Scan for the cell matching the given text and deliver its [X, Y] coordinate at center. 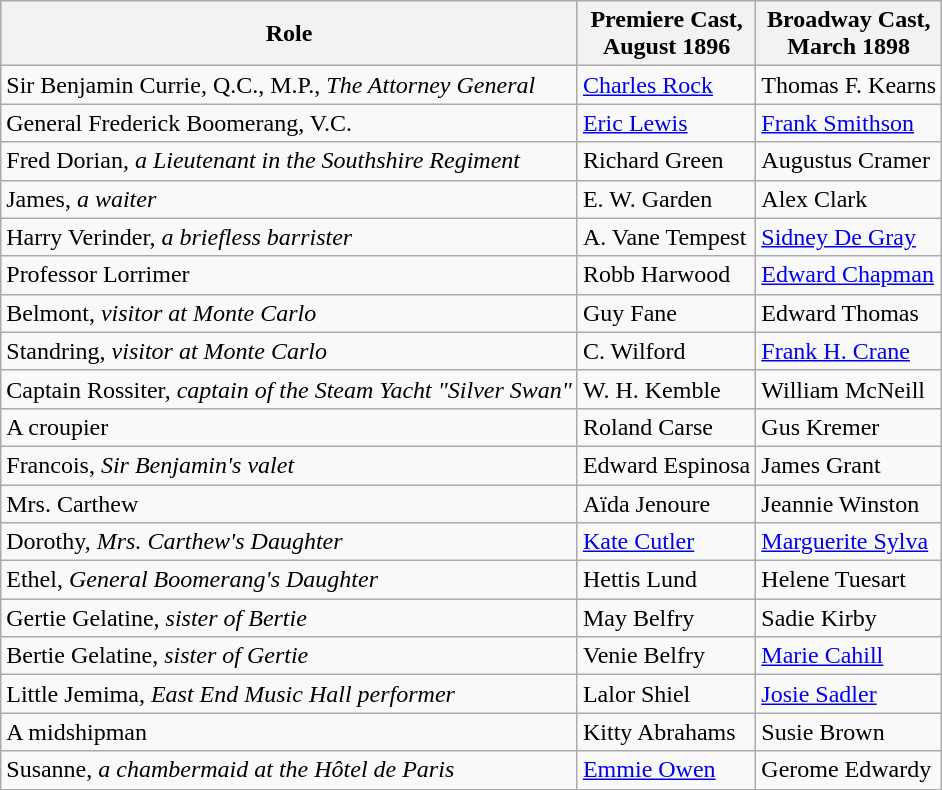
Belmont, visitor at Monte Carlo [290, 313]
Edward Espinosa [666, 465]
Alex Clark [849, 199]
E. W. Garden [666, 199]
A croupier [290, 427]
Mrs. Carthew [290, 503]
Frank H. Crane [849, 351]
General Frederick Boomerang, V.C. [290, 123]
Thomas F. Kearns [849, 85]
Marie Cahill [849, 656]
Sidney De Gray [849, 237]
Marguerite Sylva [849, 542]
Bertie Gelatine, sister of Gertie [290, 656]
Gertie Gelatine, sister of Bertie [290, 618]
Standring, visitor at Monte Carlo [290, 351]
Richard Green [666, 161]
Hettis Lund [666, 580]
Eric Lewis [666, 123]
Little Jemima, East End Music Hall performer [290, 694]
Harry Verinder, a briefless barrister [290, 237]
Lalor Shiel [666, 694]
Edward Thomas [849, 313]
Broadway Cast,March 1898 [849, 34]
William McNeill [849, 389]
Professor Lorrimer [290, 275]
W. H. Kemble [666, 389]
Aïda Jenoure [666, 503]
Gerome Edwardy [849, 770]
C. Wilford [666, 351]
Dorothy, Mrs. Carthew's Daughter [290, 542]
Ethel, General Boomerang's Daughter [290, 580]
Emmie Owen [666, 770]
Kitty Abrahams [666, 732]
Sir Benjamin Currie, Q.C., M.P., The Attorney General [290, 85]
Charles Rock [666, 85]
Augustus Cramer [849, 161]
Role [290, 34]
Edward Chapman [849, 275]
A. Vane Tempest [666, 237]
Roland Carse [666, 427]
Venie Belfry [666, 656]
Kate Cutler [666, 542]
Captain Rossiter, captain of the Steam Yacht "Silver Swan" [290, 389]
Sadie Kirby [849, 618]
Premiere Cast,August 1896 [666, 34]
James Grant [849, 465]
Frank Smithson [849, 123]
Susanne, a chambermaid at the Hôtel de Paris [290, 770]
Josie Sadler [849, 694]
May Belfry [666, 618]
Helene Tuesart [849, 580]
Robb Harwood [666, 275]
Guy Fane [666, 313]
Jeannie Winston [849, 503]
Fred Dorian, a Lieutenant in the Southshire Regiment [290, 161]
Susie Brown [849, 732]
Francois, Sir Benjamin's valet [290, 465]
James, a waiter [290, 199]
A midshipman [290, 732]
Gus Kremer [849, 427]
